Scan for the cell matching the given text and deliver its (x, y) coordinate at center. 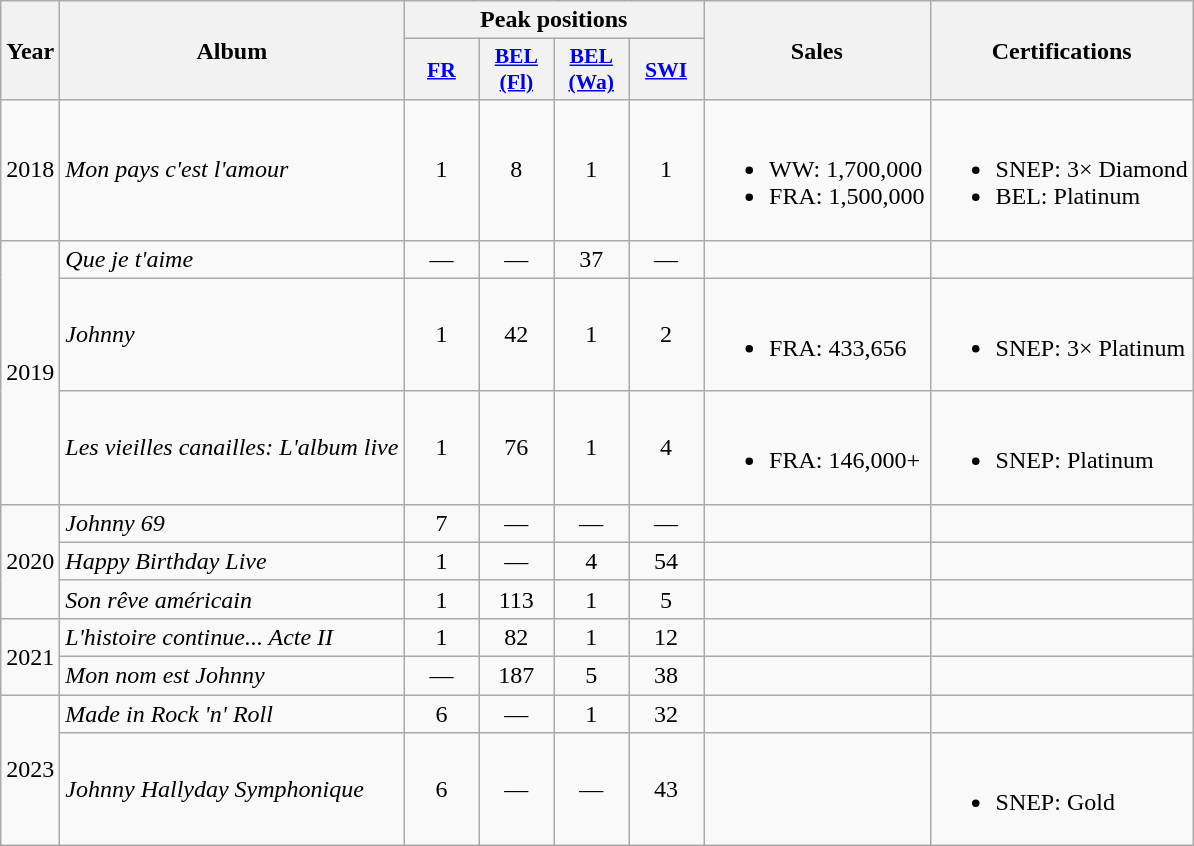
BEL(Wa) (592, 70)
BEL(Fl) (516, 70)
L'histoire continue... Acte II (232, 637)
Johnny Hallyday Symphonique (232, 790)
Johnny (232, 334)
SNEP: 3× Platinum (1062, 334)
SWI (666, 70)
Peak positions (554, 20)
113 (516, 599)
42 (516, 334)
2020 (30, 561)
Son rêve américain (232, 599)
Year (30, 50)
32 (666, 713)
SNEP: Gold (1062, 790)
43 (666, 790)
2018 (30, 170)
38 (666, 675)
Que je t'aime (232, 259)
187 (516, 675)
8 (516, 170)
2021 (30, 656)
SNEP: Platinum (1062, 448)
Certifications (1062, 50)
Les vieilles canailles: L'album live (232, 448)
76 (516, 448)
Happy Birthday Live (232, 561)
FRA: 433,656 (817, 334)
2 (666, 334)
FR (442, 70)
37 (592, 259)
SNEP: 3× DiamondBEL: Platinum (1062, 170)
12 (666, 637)
54 (666, 561)
Johnny 69 (232, 523)
2023 (30, 770)
2019 (30, 372)
Mon pays c'est l'amour (232, 170)
Sales (817, 50)
Made in Rock 'n' Roll (232, 713)
Album (232, 50)
WW: 1,700,000FRA: 1,500,000 (817, 170)
82 (516, 637)
7 (442, 523)
Mon nom est Johnny (232, 675)
FRA: 146,000+ (817, 448)
